Return (x, y) of the center of cell containing provided text 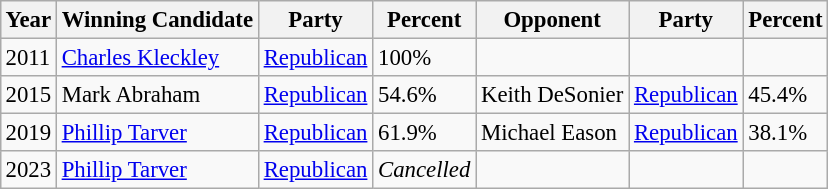
2011 (28, 57)
38.1% (786, 133)
Michael Eason (552, 133)
100% (424, 57)
Winning Candidate (157, 20)
Year (28, 20)
Mark Abraham (157, 95)
Cancelled (424, 170)
61.9% (424, 133)
Keith DeSonier (552, 95)
2019 (28, 133)
2015 (28, 95)
54.6% (424, 95)
2023 (28, 170)
Charles Kleckley (157, 57)
Opponent (552, 20)
45.4% (786, 95)
